Return (x, y) of the center of cell containing provided text 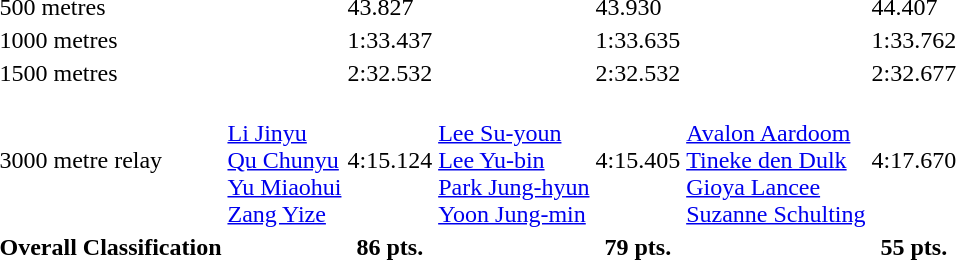
Lee Su-younLee Yu-binPark Jung-hyunYoon Jung-min (514, 160)
4:15.405 (638, 160)
Li JinyuQu ChunyuYu MiaohuiZang Yize (284, 160)
Avalon AardoomTineke den DulkGioya LanceeSuzanne Schulting (776, 160)
4:15.124 (390, 160)
1:33.437 (390, 40)
1:33.635 (638, 40)
